From the cell containing the given text, extract its center point as (x, y) coordinate. 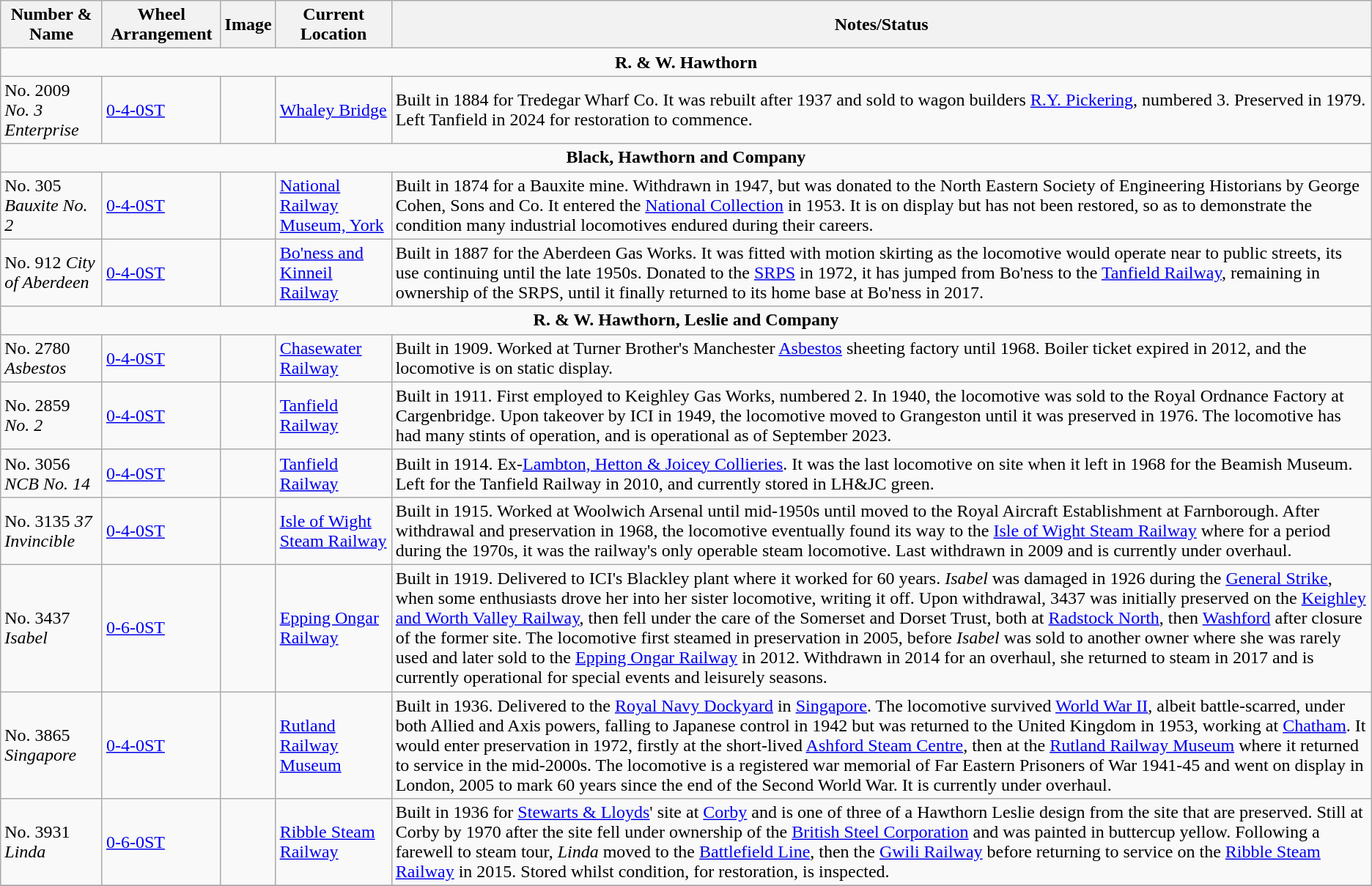
Notes/Status (881, 25)
Image (248, 25)
No. 2009 No. 3 Enterprise (51, 110)
No. 3056 NCB No. 14 (51, 473)
No. 3931 Linda (51, 843)
Number & Name (51, 25)
Ribble Steam Railway (333, 843)
Chasewater Railway (333, 358)
Black, Hawthorn and Company (686, 158)
Isle of Wight Steam Railway (333, 531)
No. 305 Bauxite No. 2 (51, 205)
Current Location (333, 25)
No. 2859 No. 2 (51, 416)
No. 3865 Singapore (51, 745)
R. & W. Hawthorn, Leslie and Company (686, 320)
Rutland Railway Museum (333, 745)
No. 3437 Isabel (51, 627)
Epping Ongar Railway (333, 627)
Bo'ness and Kinneil Railway (333, 273)
National Railway Museum, York (333, 205)
Whaley Bridge (333, 110)
No. 2780 Asbestos (51, 358)
No. 912 City of Aberdeen (51, 273)
No. 3135 37 Invincible (51, 531)
R. & W. Hawthorn (686, 62)
Wheel Arrangement (161, 25)
